Determine the (x, y) coordinate at the center of the cell enclosing the given text.  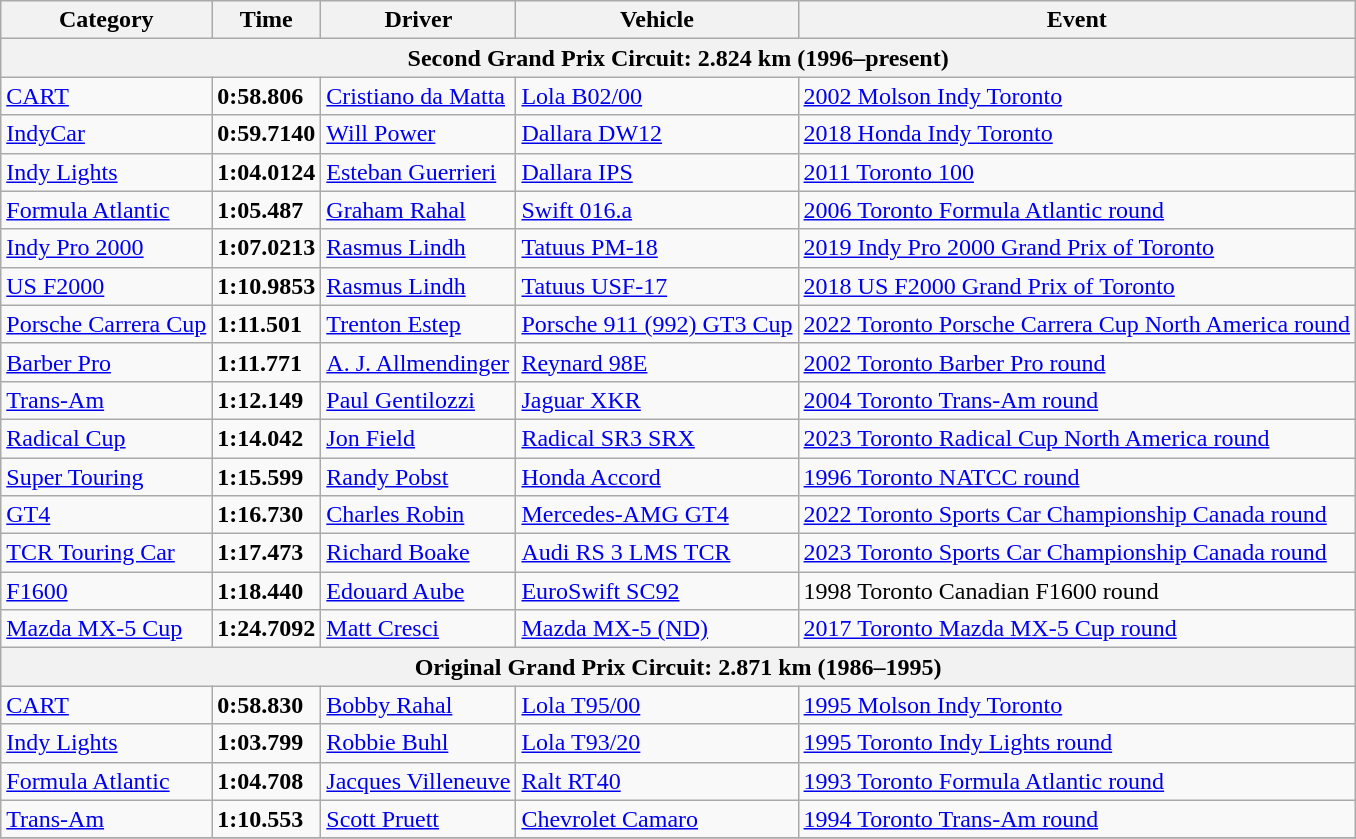
1:12.149 (266, 400)
Mazda MX-5 Cup (106, 629)
0:58.806 (266, 96)
Porsche 911 (992) GT3 Cup (657, 324)
0:59.7140 (266, 134)
1:10.553 (266, 819)
Lola T93/20 (657, 743)
0:58.830 (266, 705)
Richard Boake (418, 553)
Dallara DW12 (657, 134)
Original Grand Prix Circuit: 2.871 km (1986–1995) (678, 667)
1995 Toronto Indy Lights round (1076, 743)
Porsche Carrera Cup (106, 324)
1:07.0213 (266, 248)
Radical Cup (106, 438)
Lola T95/00 (657, 705)
1993 Toronto Formula Atlantic round (1076, 781)
Jacques Villeneuve (418, 781)
2022 Toronto Porsche Carrera Cup North America round (1076, 324)
1:15.599 (266, 477)
Lola B02/00 (657, 96)
1:04.0124 (266, 172)
Jaguar XKR (657, 400)
Time (266, 20)
2004 Toronto Trans-Am round (1076, 400)
Category (106, 20)
Ralt RT40 (657, 781)
2018 US F2000 Grand Prix of Toronto (1076, 286)
Audi RS 3 LMS TCR (657, 553)
Tatuus PM-18 (657, 248)
A. J. Allmendinger (418, 362)
1:11.771 (266, 362)
GT4 (106, 515)
1:16.730 (266, 515)
1994 Toronto Trans-Am round (1076, 819)
Swift 016.a (657, 210)
F1600 (106, 591)
Robbie Buhl (418, 743)
1:11.501 (266, 324)
Indy Pro 2000 (106, 248)
2018 Honda Indy Toronto (1076, 134)
IndyCar (106, 134)
1:04.708 (266, 781)
EuroSwift SC92 (657, 591)
2023 Toronto Sports Car Championship Canada round (1076, 553)
Dallara IPS (657, 172)
Charles Robin (418, 515)
Driver (418, 20)
2002 Molson Indy Toronto (1076, 96)
1:05.487 (266, 210)
Barber Pro (106, 362)
Matt Cresci (418, 629)
2023 Toronto Radical Cup North America round (1076, 438)
1:24.7092 (266, 629)
2002 Toronto Barber Pro round (1076, 362)
2006 Toronto Formula Atlantic round (1076, 210)
Chevrolet Camaro (657, 819)
Super Touring (106, 477)
Cristiano da Matta (418, 96)
Second Grand Prix Circuit: 2.824 km (1996–present) (678, 58)
Mazda MX-5 (ND) (657, 629)
2019 Indy Pro 2000 Grand Prix of Toronto (1076, 248)
Edouard Aube (418, 591)
1998 Toronto Canadian F1600 round (1076, 591)
Vehicle (657, 20)
1:10.9853 (266, 286)
1:17.473 (266, 553)
1995 Molson Indy Toronto (1076, 705)
Randy Pobst (418, 477)
1:18.440 (266, 591)
Mercedes-AMG GT4 (657, 515)
Event (1076, 20)
Jon Field (418, 438)
2011 Toronto 100 (1076, 172)
Esteban Guerrieri (418, 172)
Radical SR3 SRX (657, 438)
1:03.799 (266, 743)
US F2000 (106, 286)
Scott Pruett (418, 819)
TCR Touring Car (106, 553)
Honda Accord (657, 477)
Graham Rahal (418, 210)
1996 Toronto NATCC round (1076, 477)
Trenton Estep (418, 324)
Will Power (418, 134)
Bobby Rahal (418, 705)
2017 Toronto Mazda MX-5 Cup round (1076, 629)
Tatuus USF-17 (657, 286)
Reynard 98E (657, 362)
2022 Toronto Sports Car Championship Canada round (1076, 515)
1:14.042 (266, 438)
Paul Gentilozzi (418, 400)
